From the cell containing the given text, extract its center point as [X, Y] coordinate. 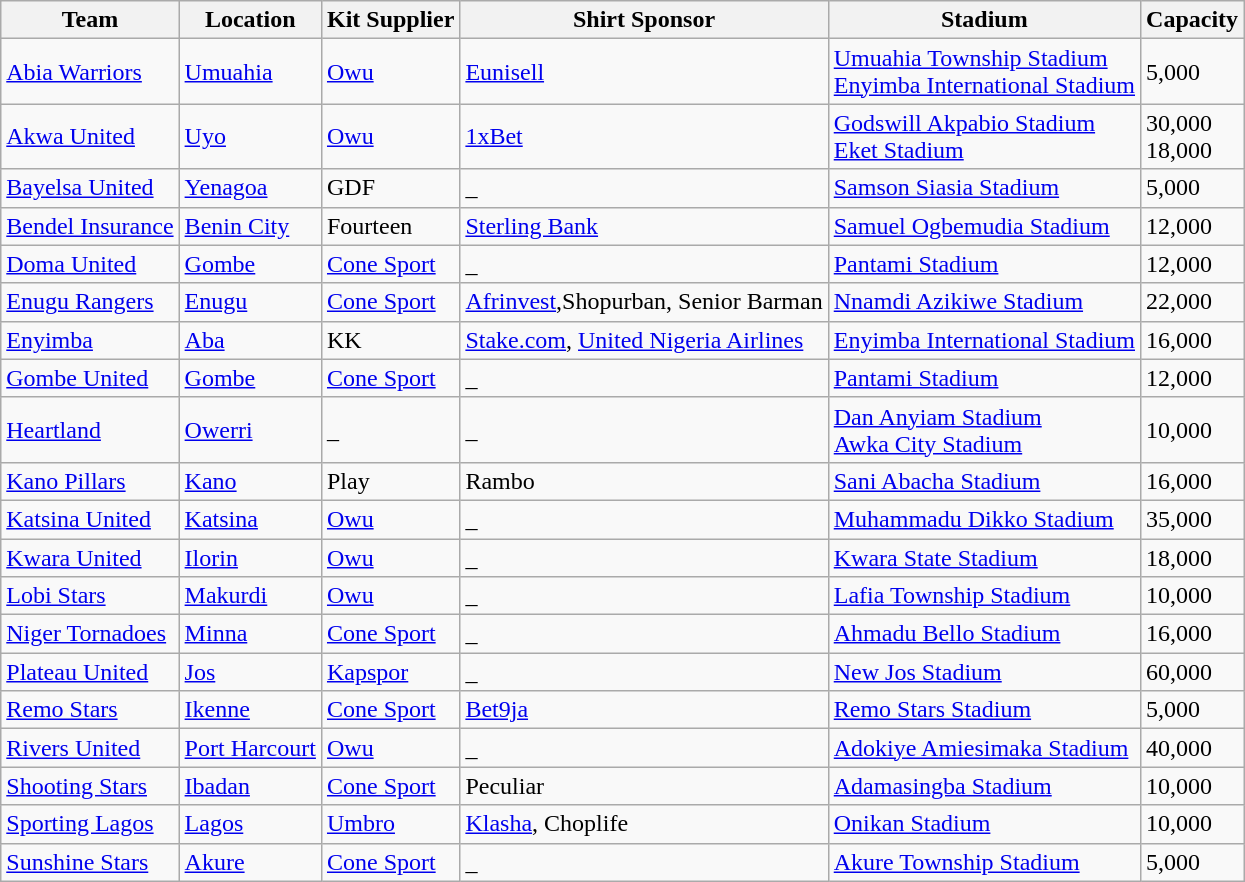
Plateau United [90, 672]
Play [390, 481]
Akure [250, 862]
KK [390, 340]
1xBet [644, 136]
Aba [250, 340]
Yenagoa [250, 188]
Klasha, Choplife [644, 824]
Fourteen [390, 226]
Lobi Stars [90, 596]
Location [250, 20]
Team [90, 20]
Shirt Sponsor [644, 20]
Lagos [250, 824]
40,000 [1192, 748]
Capacity [1192, 20]
Godswill Akpabio StadiumEket Stadium [984, 136]
Adokiye Amiesimaka Stadium [984, 748]
Sterling Bank [644, 226]
Umuahia Township StadiumEnyimba International Stadium [984, 72]
Enugu Rangers [90, 302]
Sporting Lagos [90, 824]
Shooting Stars [90, 786]
Kwara United [90, 557]
Katsina United [90, 519]
Umuahia [250, 72]
Kano [250, 481]
New Jos Stadium [984, 672]
Rambo [644, 481]
18,000 [1192, 557]
Uyo [250, 136]
Owerri [250, 430]
Port Harcourt [250, 748]
Niger Tornadoes [90, 634]
60,000 [1192, 672]
Doma United [90, 264]
Lafia Township Stadium [984, 596]
Ilorin [250, 557]
Minna [250, 634]
Umbro [390, 824]
Bendel Insurance [90, 226]
Enyimba [90, 340]
Kwara State Stadium [984, 557]
Enyimba International Stadium [984, 340]
Benin City [250, 226]
Kapspor [390, 672]
Dan Anyiam StadiumAwka City Stadium [984, 430]
Enugu [250, 302]
Afrinvest,Shopurban, Senior Barman [644, 302]
Ibadan [250, 786]
Jos [250, 672]
Rivers United [90, 748]
Samson Siasia Stadium [984, 188]
Adamasingba Stadium [984, 786]
Kano Pillars [90, 481]
Muhammadu Dikko Stadium [984, 519]
Heartland [90, 430]
Akure Township Stadium [984, 862]
Sunshine Stars [90, 862]
30,00018,000 [1192, 136]
Onikan Stadium [984, 824]
Ikenne [250, 710]
Ahmadu Bello Stadium [984, 634]
Eunisell [644, 72]
Stake.com, United Nigeria Airlines [644, 340]
Bet9ja [644, 710]
Katsina [250, 519]
Sani Abacha Stadium [984, 481]
Remo Stars [90, 710]
Gombe United [90, 378]
Abia Warriors [90, 72]
Akwa United [90, 136]
Samuel Ogbemudia Stadium [984, 226]
35,000 [1192, 519]
Kit Supplier [390, 20]
GDF [390, 188]
Stadium [984, 20]
Makurdi [250, 596]
Peculiar [644, 786]
Remo Stars Stadium [984, 710]
22,000 [1192, 302]
Bayelsa United [90, 188]
Nnamdi Azikiwe Stadium [984, 302]
